Search for the cell housing the specified text and yield its [X, Y] center coordinate. 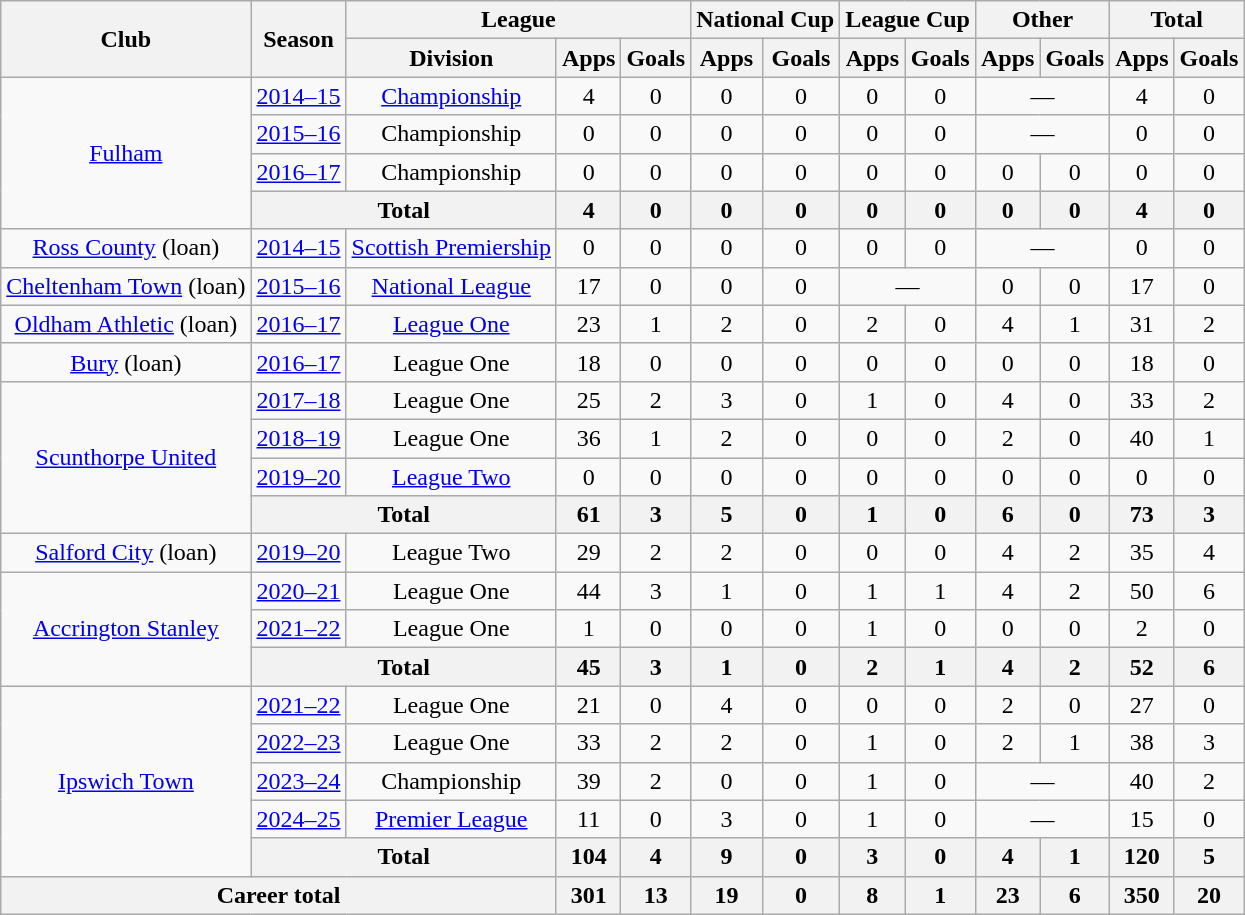
Season [298, 39]
19 [727, 895]
Division [451, 58]
League Cup [908, 20]
Other [1042, 20]
Premier League [451, 819]
Career total [279, 895]
2022–23 [298, 743]
2023–24 [298, 781]
44 [588, 591]
Fulham [126, 153]
National League [451, 286]
2017–18 [298, 400]
Accrington Stanley [126, 629]
Club [126, 39]
2020–21 [298, 591]
20 [1209, 895]
50 [1142, 591]
31 [1142, 324]
27 [1142, 705]
104 [588, 857]
League [518, 20]
Oldham Athletic (loan) [126, 324]
36 [588, 438]
52 [1142, 667]
Ipswich Town [126, 781]
Scottish Premiership [451, 248]
9 [727, 857]
15 [1142, 819]
25 [588, 400]
35 [1142, 553]
13 [656, 895]
8 [872, 895]
301 [588, 895]
2024–25 [298, 819]
Cheltenham Town (loan) [126, 286]
National Cup [766, 20]
61 [588, 515]
350 [1142, 895]
45 [588, 667]
Scunthorpe United [126, 457]
73 [1142, 515]
11 [588, 819]
Bury (loan) [126, 362]
38 [1142, 743]
Ross County (loan) [126, 248]
Salford City (loan) [126, 553]
2018–19 [298, 438]
21 [588, 705]
29 [588, 553]
39 [588, 781]
120 [1142, 857]
